Scan for the cell matching the given text and deliver its (X, Y) coordinate at center. 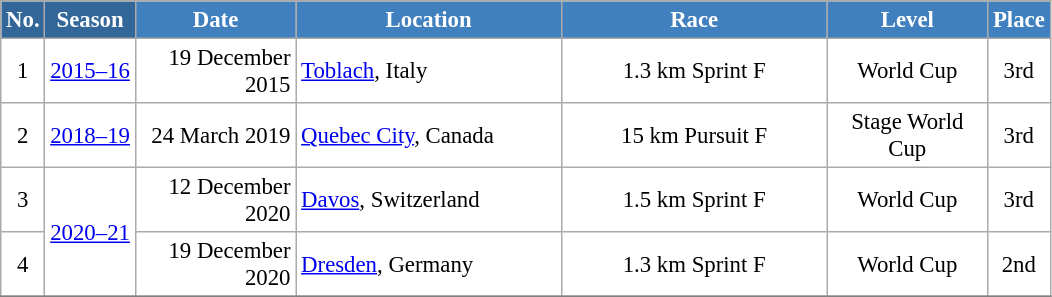
2015–16 (90, 72)
Season (90, 20)
19 December 2020 (216, 264)
24 March 2019 (216, 136)
Davos, Switzerland (429, 200)
2018–19 (90, 136)
12 December 2020 (216, 200)
15 km Pursuit F (694, 136)
Place (1019, 20)
2020–21 (90, 232)
Quebec City, Canada (429, 136)
Toblach, Italy (429, 72)
2 (23, 136)
Level (908, 20)
Date (216, 20)
2nd (1019, 264)
Location (429, 20)
Race (694, 20)
1.5 km Sprint F (694, 200)
No. (23, 20)
Stage World Cup (908, 136)
1 (23, 72)
19 December 2015 (216, 72)
Dresden, Germany (429, 264)
3 (23, 200)
4 (23, 264)
